Detect which cell encompasses the target text, then output its (X, Y) center coordinate. 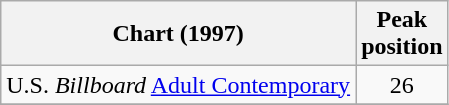
Peakposition (402, 34)
Chart (1997) (178, 34)
26 (402, 85)
U.S. Billboard Adult Contemporary (178, 85)
